Identify which cell holds the provided text, then report its (X, Y) central coordinate. 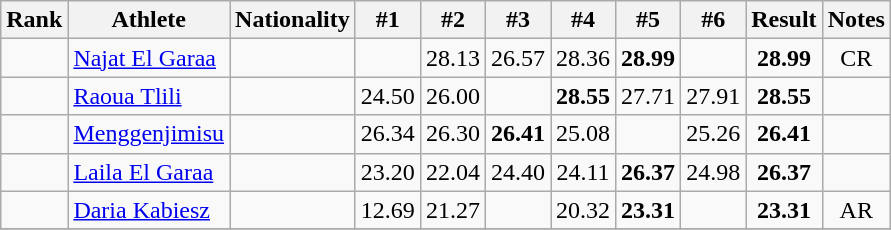
28.36 (582, 58)
Laila El Garaa (149, 172)
Menggenjimisu (149, 134)
Result (784, 20)
22.04 (452, 172)
26.34 (388, 134)
24.98 (714, 172)
21.27 (452, 210)
26.00 (452, 96)
27.91 (714, 96)
27.71 (648, 96)
Raoua Tlili (149, 96)
CR (856, 58)
Daria Kabiesz (149, 210)
20.32 (582, 210)
25.08 (582, 134)
#4 (582, 20)
25.26 (714, 134)
Rank (34, 20)
#6 (714, 20)
Athlete (149, 20)
#5 (648, 20)
24.50 (388, 96)
24.11 (582, 172)
24.40 (518, 172)
23.20 (388, 172)
28.13 (452, 58)
26.57 (518, 58)
#3 (518, 20)
26.30 (452, 134)
#1 (388, 20)
#2 (452, 20)
Najat El Garaa (149, 58)
Notes (856, 20)
Nationality (293, 20)
12.69 (388, 210)
AR (856, 210)
